Locate the cell with the specified text and output its [x, y] center coordinate. 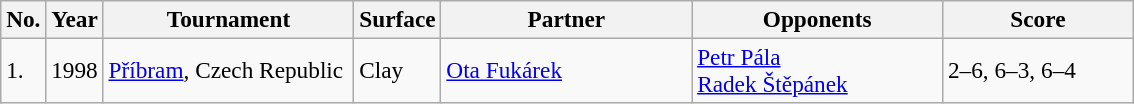
Year [74, 19]
Příbram, Czech Republic [228, 70]
Opponents [818, 19]
Petr Pála Radek Štěpánek [818, 70]
No. [24, 19]
Score [1038, 19]
2–6, 6–3, 6–4 [1038, 70]
1. [24, 70]
Surface [398, 19]
Partner [566, 19]
Ota Fukárek [566, 70]
Clay [398, 70]
Tournament [228, 19]
1998 [74, 70]
